Scan for the cell matching the given text and deliver its (x, y) coordinate at center. 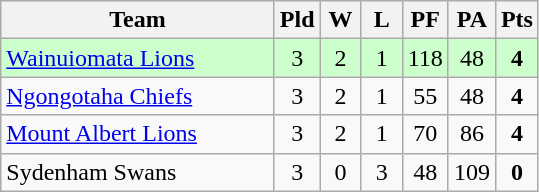
Pts (516, 20)
86 (472, 134)
70 (425, 134)
Ngongotaha Chiefs (138, 96)
118 (425, 58)
Team (138, 20)
W (340, 20)
PA (472, 20)
Wainuiomata Lions (138, 58)
PF (425, 20)
109 (472, 172)
55 (425, 96)
Sydenham Swans (138, 172)
L (382, 20)
Mount Albert Lions (138, 134)
Pld (297, 20)
